Return the (X, Y) coordinate for the center point of the cell that contains the specified text.  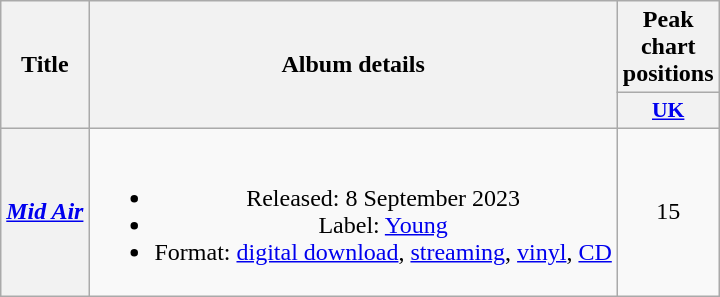
Album details (353, 65)
Title (45, 65)
15 (668, 212)
UK (668, 111)
Released: 8 September 2023Label: YoungFormat: digital download, streaming, vinyl, CD (353, 212)
Peak chart positions (668, 47)
Mid Air (45, 212)
